Output the [x, y] coordinate of the center of the cell containing the given text.  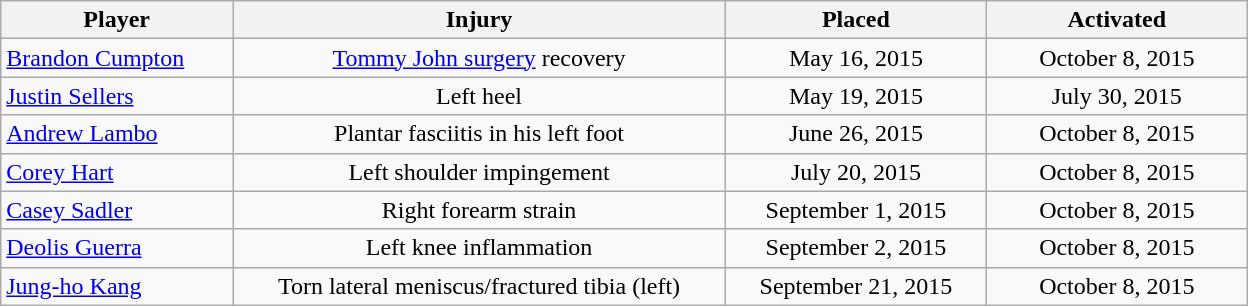
Activated [1116, 20]
Deolis Guerra [117, 248]
Injury [480, 20]
Casey Sadler [117, 210]
Left knee inflammation [480, 248]
July 30, 2015 [1116, 96]
May 19, 2015 [856, 96]
Tommy John surgery recovery [480, 58]
Andrew Lambo [117, 134]
Player [117, 20]
Left shoulder impingement [480, 172]
July 20, 2015 [856, 172]
Placed [856, 20]
Brandon Cumpton [117, 58]
Justin Sellers [117, 96]
September 21, 2015 [856, 286]
Right forearm strain [480, 210]
May 16, 2015 [856, 58]
June 26, 2015 [856, 134]
Torn lateral meniscus/fractured tibia (left) [480, 286]
Jung-ho Kang [117, 286]
Left heel [480, 96]
Plantar fasciitis in his left foot [480, 134]
September 2, 2015 [856, 248]
Corey Hart [117, 172]
September 1, 2015 [856, 210]
